Determine the (x, y) coordinate at the center of the cell enclosing the given text.  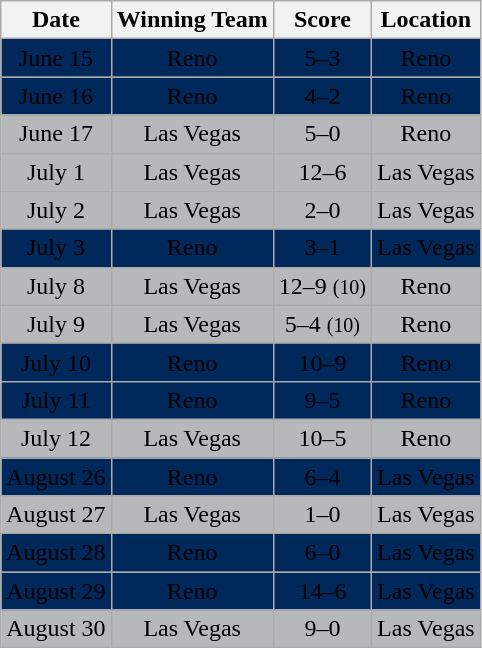
5–4 (10) (322, 324)
July 1 (56, 172)
9–0 (322, 629)
July 2 (56, 210)
1–0 (322, 515)
12–6 (322, 172)
10–9 (322, 362)
Score (322, 20)
July 12 (56, 438)
July 9 (56, 324)
14–6 (322, 591)
6–0 (322, 553)
4–2 (322, 96)
August 27 (56, 515)
Location (426, 20)
Winning Team (192, 20)
July 10 (56, 362)
6–4 (322, 477)
10–5 (322, 438)
5–3 (322, 58)
July 11 (56, 400)
June 16 (56, 96)
August 26 (56, 477)
June 15 (56, 58)
Date (56, 20)
5–0 (322, 134)
12–9 (10) (322, 286)
9–5 (322, 400)
August 28 (56, 553)
June 17 (56, 134)
July 8 (56, 286)
August 30 (56, 629)
August 29 (56, 591)
2–0 (322, 210)
July 3 (56, 248)
3–1 (322, 248)
